Search for the cell housing the specified text and yield its (X, Y) center coordinate. 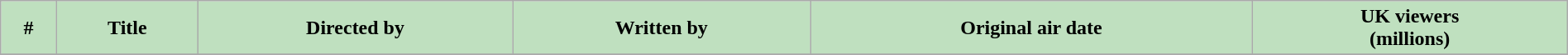
Written by (662, 28)
Title (127, 28)
# (28, 28)
UK viewers(millions) (1409, 28)
Original air date (1031, 28)
Directed by (356, 28)
